Scan for the cell matching the given text and deliver its (X, Y) coordinate at center. 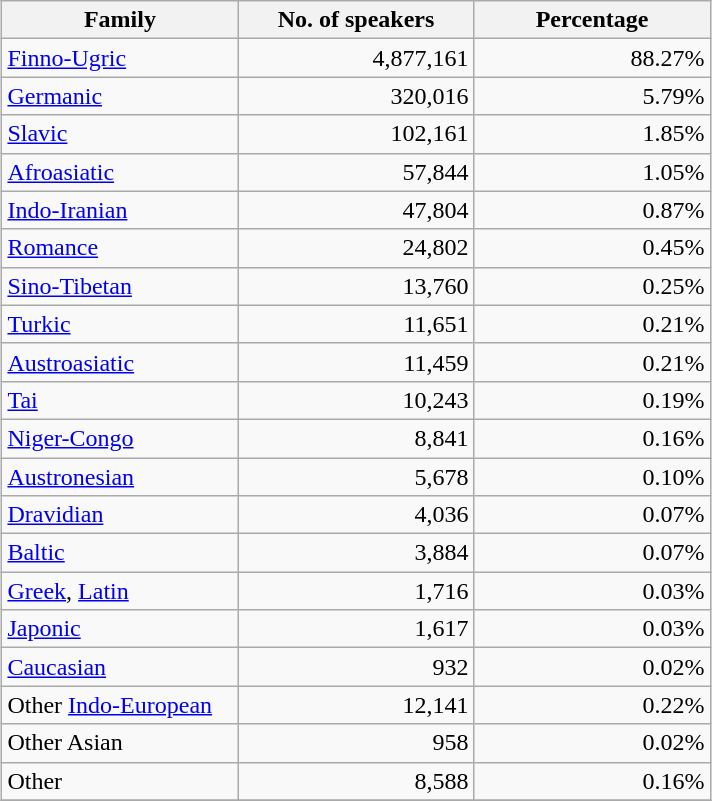
Baltic (120, 553)
0.87% (592, 210)
1.85% (592, 134)
Tai (120, 400)
88.27% (592, 58)
1,617 (356, 629)
Other Asian (120, 743)
Dravidian (120, 515)
0.19% (592, 400)
0.22% (592, 705)
10,243 (356, 400)
11,459 (356, 362)
57,844 (356, 172)
Caucasian (120, 667)
5,678 (356, 477)
8,841 (356, 438)
3,884 (356, 553)
Other Indo-European (120, 705)
102,161 (356, 134)
Finno-Ugric (120, 58)
Romance (120, 248)
4,036 (356, 515)
320,016 (356, 96)
Austroasiatic (120, 362)
0.45% (592, 248)
8,588 (356, 781)
Family (120, 20)
12,141 (356, 705)
Niger-Congo (120, 438)
Japonic (120, 629)
Austronesian (120, 477)
1,716 (356, 591)
No. of speakers (356, 20)
Sino-Tibetan (120, 286)
Afroasiatic (120, 172)
24,802 (356, 248)
Indo-Iranian (120, 210)
0.25% (592, 286)
Germanic (120, 96)
47,804 (356, 210)
958 (356, 743)
0.10% (592, 477)
Greek, Latin (120, 591)
932 (356, 667)
Percentage (592, 20)
4,877,161 (356, 58)
1.05% (592, 172)
5.79% (592, 96)
13,760 (356, 286)
Slavic (120, 134)
11,651 (356, 324)
Turkic (120, 324)
Other (120, 781)
